Capture the cell that displays the provided text and extract its [x, y] central coordinate. 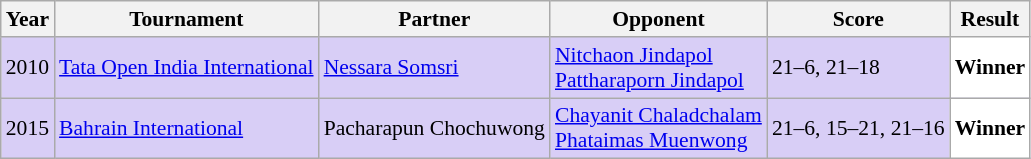
Nessara Somsri [434, 68]
Chayanit Chaladchalam Phataimas Muenwong [658, 128]
Nitchaon Jindapol Pattharaporn Jindapol [658, 68]
Year [28, 19]
Score [858, 19]
2010 [28, 68]
Tata Open India International [186, 68]
Bahrain International [186, 128]
Opponent [658, 19]
21–6, 15–21, 21–16 [858, 128]
Result [990, 19]
Partner [434, 19]
Pacharapun Chochuwong [434, 128]
Tournament [186, 19]
21–6, 21–18 [858, 68]
2015 [28, 128]
